Provide the [X, Y] coordinate of the cell's center where the given text is located.  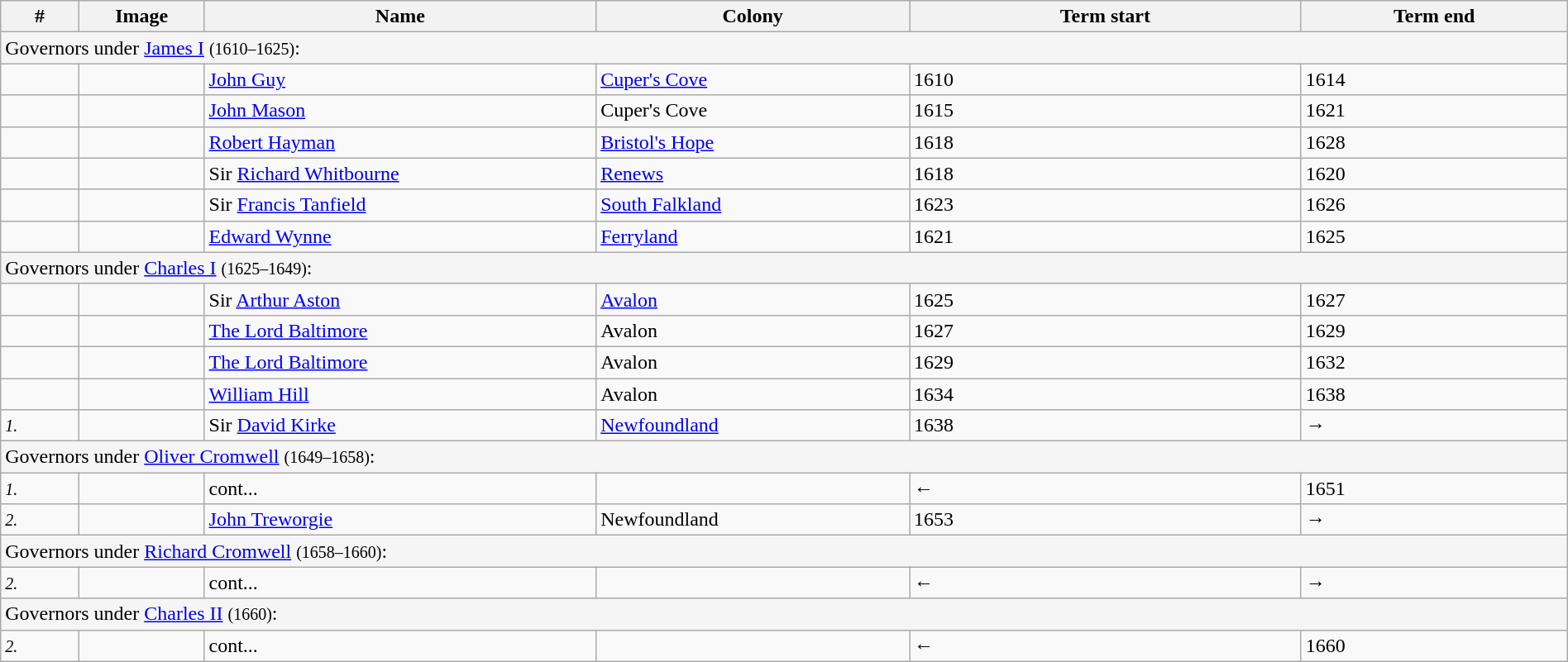
William Hill [400, 394]
John Treworgie [400, 520]
1623 [1106, 205]
1653 [1106, 520]
Colony [753, 17]
# [40, 17]
John Guy [400, 79]
Image [141, 17]
Governors under Oliver Cromwell (1649–1658): [784, 457]
1620 [1434, 174]
Sir Arthur Aston [400, 299]
Name [400, 17]
Governors under Richard Cromwell (1658–1660): [784, 551]
1626 [1434, 205]
1660 [1434, 645]
Sir David Kirke [400, 426]
Governors under James I (1610–1625): [784, 48]
Bristol's Hope [753, 142]
1628 [1434, 142]
Sir Francis Tanfield [400, 205]
1614 [1434, 79]
Term start [1106, 17]
South Falkland [753, 205]
Ferryland [753, 236]
Edward Wynne [400, 236]
Governors under Charles II (1660): [784, 614]
Sir Richard Whitbourne [400, 174]
1610 [1106, 79]
Governors under Charles I (1625–1649): [784, 268]
1615 [1106, 111]
Robert Hayman [400, 142]
Renews [753, 174]
John Mason [400, 111]
Term end [1434, 17]
1632 [1434, 362]
1651 [1434, 488]
1634 [1106, 394]
